Scan for the cell matching the given text and deliver its [x, y] coordinate at center. 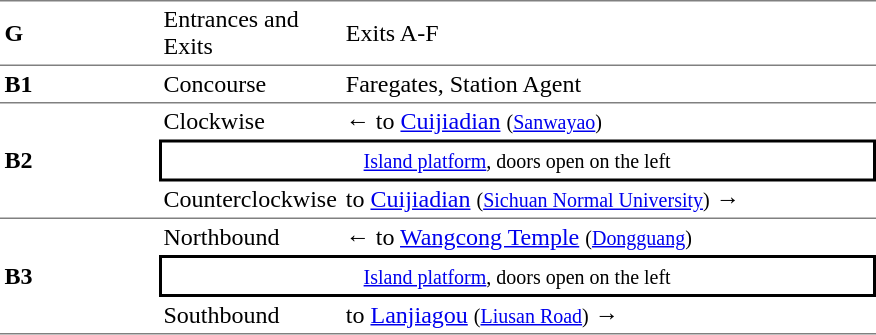
to Cuijiadian (Sichuan Normal University) → [608, 201]
Northbound [250, 237]
to Lanjiagou (Liusan Road) → [608, 316]
Entrances and Exits [250, 33]
← to Cuijiadian (Sanwayao) [608, 122]
G [80, 33]
B2 [80, 162]
← to Wangcong Temple (Dongguang) [608, 237]
Clockwise [250, 122]
Counterclockwise [250, 201]
Faregates, Station Agent [608, 85]
B1 [80, 85]
B3 [80, 277]
Concourse [250, 85]
Southbound [250, 316]
Exits A-F [608, 33]
